For the text-containing cell, return its midpoint in (X, Y) coordinate format. 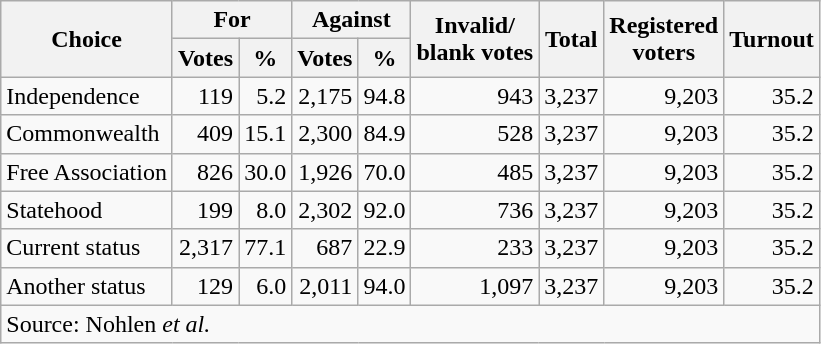
687 (325, 248)
92.0 (384, 210)
1,097 (475, 286)
Invalid/blank votes (475, 39)
30.0 (266, 172)
2,300 (325, 134)
77.1 (266, 248)
736 (475, 210)
8.0 (266, 210)
Free Association (87, 172)
528 (475, 134)
2,317 (205, 248)
409 (205, 134)
22.9 (384, 248)
Statehood (87, 210)
2,302 (325, 210)
5.2 (266, 96)
94.8 (384, 96)
84.9 (384, 134)
Choice (87, 39)
Another status (87, 286)
233 (475, 248)
Current status (87, 248)
485 (475, 172)
199 (205, 210)
Turnout (772, 39)
1,926 (325, 172)
Total (572, 39)
Source: Nohlen et al. (410, 324)
6.0 (266, 286)
For (232, 20)
Against (352, 20)
943 (475, 96)
70.0 (384, 172)
2,011 (325, 286)
2,175 (325, 96)
119 (205, 96)
15.1 (266, 134)
Independence (87, 96)
826 (205, 172)
Registeredvoters (664, 39)
94.0 (384, 286)
129 (205, 286)
Commonwealth (87, 134)
